Determine the [x, y] coordinate at the center of the cell enclosing the given text.  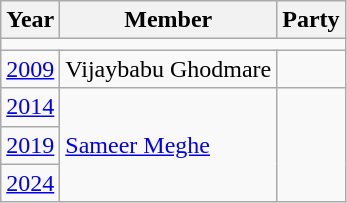
2009 [30, 69]
Member [168, 20]
2014 [30, 107]
Party [311, 20]
Vijaybabu Ghodmare [168, 69]
Year [30, 20]
Sameer Meghe [168, 145]
2019 [30, 145]
2024 [30, 183]
